Return (x, y) of the center of cell containing provided text 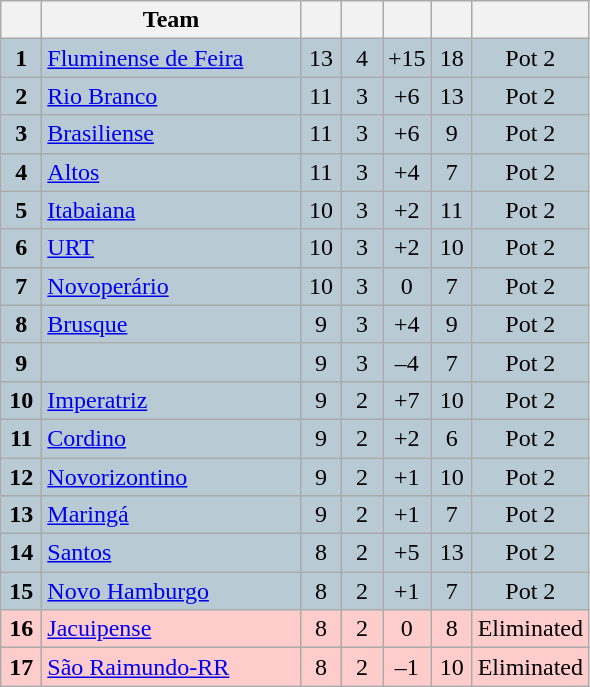
Team (172, 20)
Novoperário (172, 286)
Itabaiana (172, 210)
14 (22, 553)
17 (22, 667)
Novorizontino (172, 477)
1 (22, 58)
Santos (172, 553)
5 (22, 210)
Cordino (172, 438)
São Raimundo-RR (172, 667)
–4 (406, 362)
Imperatriz (172, 400)
URT (172, 248)
–1 (406, 667)
Jacuipense (172, 629)
+15 (406, 58)
Rio Branco (172, 96)
15 (22, 591)
Fluminense de Feira (172, 58)
Brasiliense (172, 134)
16 (22, 629)
Brusque (172, 324)
12 (22, 477)
+5 (406, 553)
Altos (172, 172)
Maringá (172, 515)
Novo Hamburgo (172, 591)
18 (452, 58)
+7 (406, 400)
